Search for the cell housing the specified text and yield its [X, Y] center coordinate. 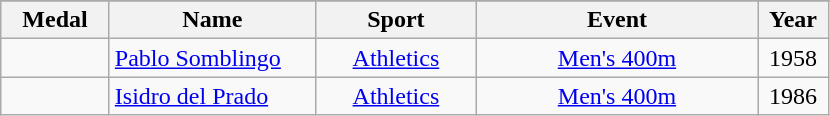
Name [212, 20]
Pablo Somblingo [212, 58]
Medal [56, 20]
1958 [794, 58]
Sport [396, 20]
Isidro del Prado [212, 96]
Event [616, 20]
Year [794, 20]
1986 [794, 96]
